Identify which cell holds the provided text, then report its (x, y) central coordinate. 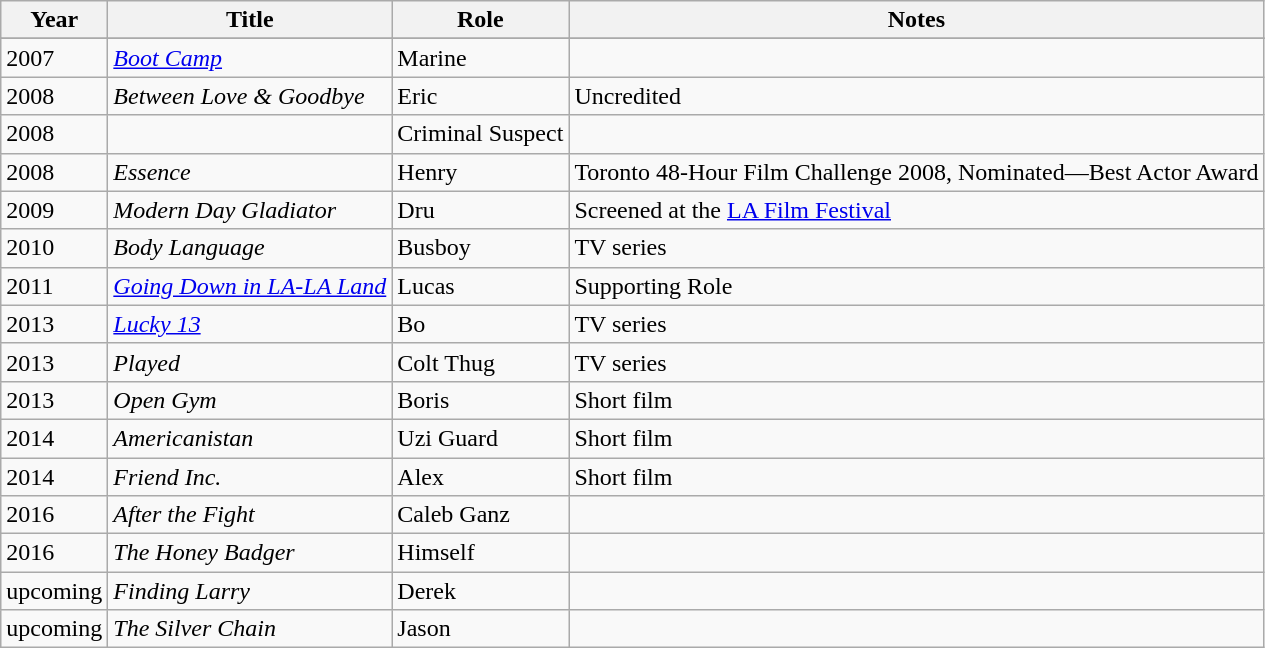
Eric (480, 96)
2010 (54, 248)
Uzi Guard (480, 438)
The Silver Chain (250, 629)
Derek (480, 591)
Lucas (480, 286)
Screened at the LA Film Festival (916, 210)
After the Fight (250, 515)
Alex (480, 477)
Boot Camp (250, 58)
Finding Larry (250, 591)
2007 (54, 58)
Open Gym (250, 400)
Lucky 13 (250, 324)
Caleb Ganz (480, 515)
Uncredited (916, 96)
Between Love & Goodbye (250, 96)
Americanistan (250, 438)
Notes (916, 20)
Supporting Role (916, 286)
Colt Thug (480, 362)
Friend Inc. (250, 477)
Marine (480, 58)
Criminal Suspect (480, 134)
Body Language (250, 248)
Bo (480, 324)
2009 (54, 210)
Busboy (480, 248)
Title (250, 20)
2011 (54, 286)
Role (480, 20)
Played (250, 362)
Modern Day Gladiator (250, 210)
Himself (480, 553)
Jason (480, 629)
Essence (250, 172)
Going Down in LA-LA Land (250, 286)
Year (54, 20)
Toronto 48-Hour Film Challenge 2008, Nominated—Best Actor Award (916, 172)
The Honey Badger (250, 553)
Henry (480, 172)
Dru (480, 210)
Boris (480, 400)
